Scan for the cell matching the given text and deliver its (X, Y) coordinate at center. 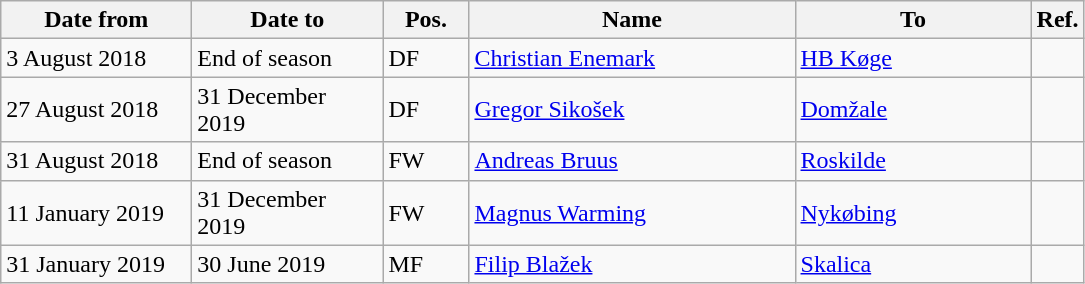
3 August 2018 (96, 58)
Magnus Warming (632, 212)
11 January 2019 (96, 212)
30 June 2019 (288, 264)
To (913, 20)
Christian Enemark (632, 58)
Gregor Sikošek (632, 110)
HB Køge (913, 58)
27 August 2018 (96, 110)
Filip Blažek (632, 264)
Domžale (913, 110)
Pos. (426, 20)
MF (426, 264)
Date to (288, 20)
31 August 2018 (96, 161)
Ref. (1058, 20)
Roskilde (913, 161)
31 January 2019 (96, 264)
Andreas Bruus (632, 161)
Nykøbing (913, 212)
Date from (96, 20)
Skalica (913, 264)
Name (632, 20)
